Provide the [X, Y] coordinate of the cell's center where the given text is located.  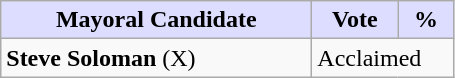
Steve Soloman (X) [156, 58]
Vote [355, 20]
Acclaimed [383, 58]
% [426, 20]
Mayoral Candidate [156, 20]
